Locate the cell with the specified text and output its [x, y] center coordinate. 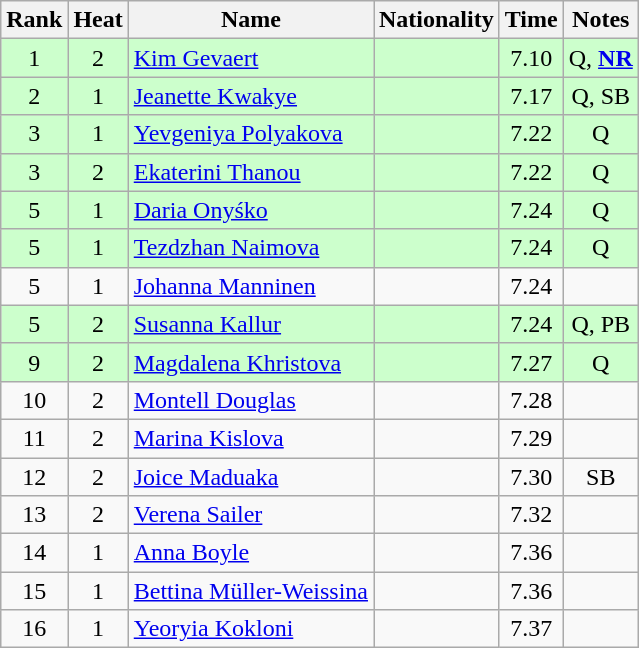
Name [250, 20]
Marina Kislova [250, 438]
Verena Sailer [250, 515]
Ekaterini Thanou [250, 172]
15 [34, 591]
7.28 [531, 400]
Montell Douglas [250, 400]
9 [34, 362]
Johanna Manninen [250, 286]
13 [34, 515]
Heat [98, 20]
Q, PB [600, 324]
Susanna Kallur [250, 324]
Q, SB [600, 96]
11 [34, 438]
Time [531, 20]
SB [600, 477]
Bettina Müller-Weissina [250, 591]
7.17 [531, 96]
7.37 [531, 629]
Kim Gevaert [250, 58]
7.30 [531, 477]
7.10 [531, 58]
Tezdzhan Naimova [250, 248]
14 [34, 553]
Yevgeniya Polyakova [250, 134]
Anna Boyle [250, 553]
Q, NR [600, 58]
10 [34, 400]
Notes [600, 20]
Daria Onyśko [250, 210]
7.29 [531, 438]
Yeoryia Kokloni [250, 629]
7.27 [531, 362]
Nationality [437, 20]
12 [34, 477]
Rank [34, 20]
Magdalena Khristova [250, 362]
16 [34, 629]
7.32 [531, 515]
Jeanette Kwakye [250, 96]
Joice Maduaka [250, 477]
